Detect which cell encompasses the target text, then output its [X, Y] center coordinate. 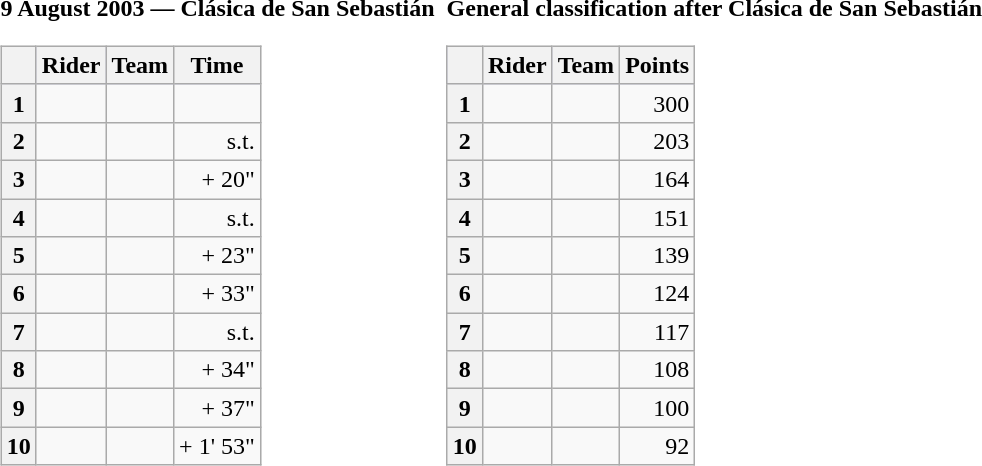
+ 33" [218, 294]
124 [658, 294]
Time [218, 65]
100 [658, 408]
139 [658, 256]
164 [658, 179]
+ 20" [218, 179]
300 [658, 103]
203 [658, 141]
Points [658, 65]
+ 37" [218, 408]
+ 1' 53" [218, 446]
108 [658, 370]
+ 34" [218, 370]
151 [658, 217]
117 [658, 332]
+ 23" [218, 256]
92 [658, 446]
